Return [x, y] of the center of cell containing provided text 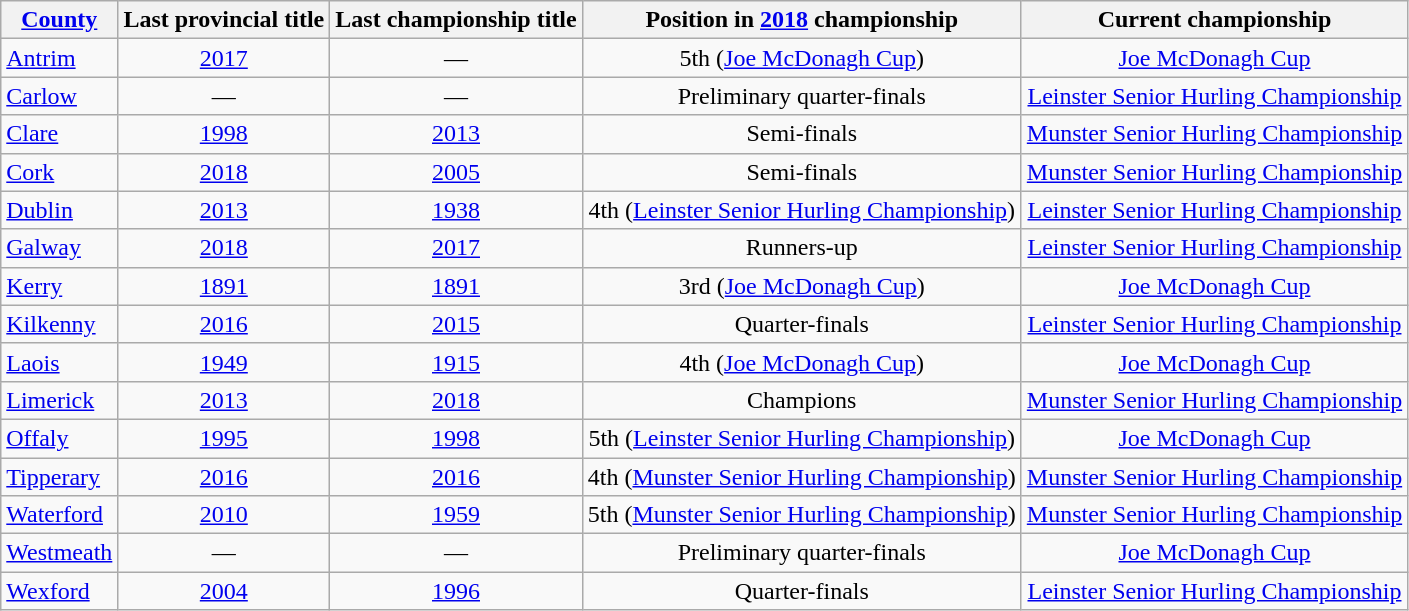
4th (Joe McDonagh Cup) [802, 362]
Dublin [60, 210]
5th (Munster Senior Hurling Championship) [802, 515]
Kerry [60, 286]
5th (Joe McDonagh Cup) [802, 58]
Tipperary [60, 477]
County [60, 20]
Champions [802, 400]
Westmeath [60, 553]
Last provincial title [224, 20]
1949 [224, 362]
1996 [456, 591]
Waterford [60, 515]
Laois [60, 362]
1995 [224, 438]
2010 [224, 515]
Current championship [1214, 20]
Clare [60, 134]
3rd (Joe McDonagh Cup) [802, 286]
Cork [60, 172]
Position in 2018 championship [802, 20]
4th (Munster Senior Hurling Championship) [802, 477]
Galway [60, 248]
Offaly [60, 438]
Runners-up [802, 248]
Limerick [60, 400]
4th (Leinster Senior Hurling Championship) [802, 210]
Wexford [60, 591]
Antrim [60, 58]
2015 [456, 324]
1938 [456, 210]
Carlow [60, 96]
Last championship title [456, 20]
1959 [456, 515]
2004 [224, 591]
5th (Leinster Senior Hurling Championship) [802, 438]
2005 [456, 172]
1915 [456, 362]
Kilkenny [60, 324]
